Determine the [X, Y] coordinate at the center of the cell enclosing the given text.  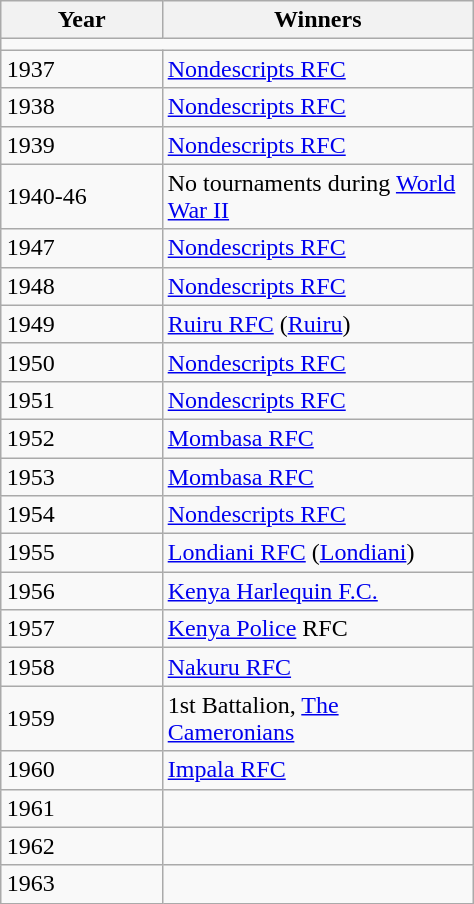
1956 [82, 591]
1947 [82, 248]
1953 [82, 477]
1940-46 [82, 196]
1959 [82, 718]
1954 [82, 515]
Londiani RFC (Londiani) [318, 553]
1951 [82, 400]
Kenya Police RFC [318, 629]
1949 [82, 324]
1950 [82, 362]
1938 [82, 107]
1961 [82, 808]
Year [82, 20]
No tournaments during World War II [318, 196]
1960 [82, 770]
1958 [82, 667]
1962 [82, 846]
1939 [82, 145]
1952 [82, 438]
Nakuru RFC [318, 667]
Kenya Harlequin F.C. [318, 591]
1963 [82, 884]
1957 [82, 629]
1955 [82, 553]
1937 [82, 69]
1st Battalion, The Cameronians [318, 718]
Winners [318, 20]
1948 [82, 286]
Impala RFC [318, 770]
Ruiru RFC (Ruiru) [318, 324]
